Identify which cell holds the provided text, then report its (X, Y) central coordinate. 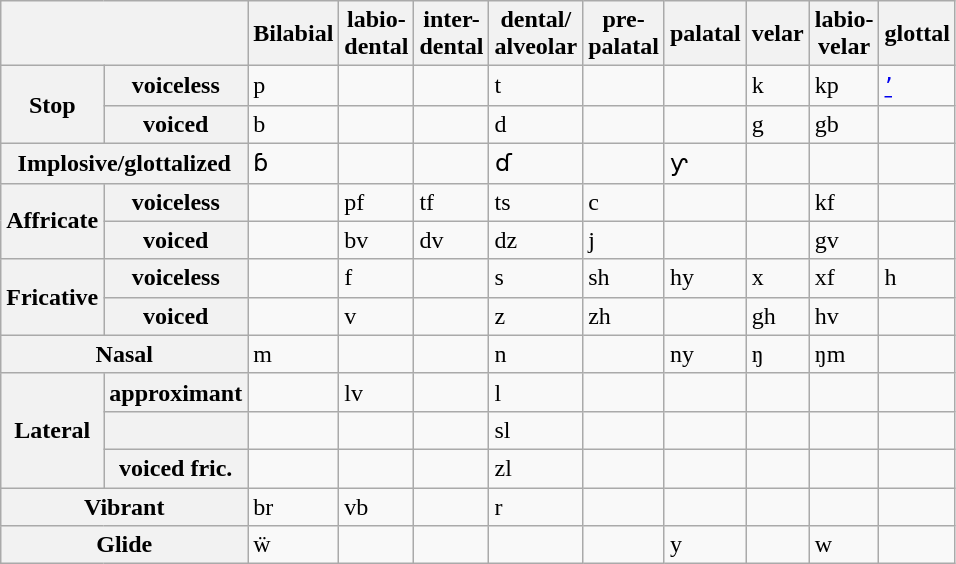
b (294, 124)
voiced fric. (176, 468)
sh (624, 278)
zh (624, 316)
br (294, 507)
n (536, 354)
z (536, 316)
g (778, 124)
lv (376, 392)
kp (844, 86)
velar (778, 34)
ɗ (536, 163)
vb (376, 507)
Lateral (52, 430)
d (536, 124)
pf (376, 202)
p (294, 86)
Glide (124, 545)
ŋm (844, 354)
xf (844, 278)
zl (536, 468)
ny (705, 354)
gh (778, 316)
x (778, 278)
Stop (52, 105)
r (536, 507)
sl (536, 430)
gv (844, 240)
bv (376, 240)
inter-dental (452, 34)
ts (536, 202)
f (376, 278)
palatal (705, 34)
glottal (917, 34)
h (917, 278)
ƴ (705, 163)
l (536, 392)
y (705, 545)
j (624, 240)
dental/alveolar (536, 34)
Bilabial (294, 34)
ẅ (294, 545)
ŋ (778, 354)
w (844, 545)
approximant (176, 392)
c (624, 202)
tf (452, 202)
m (294, 354)
Vibrant (124, 507)
hv (844, 316)
kf (844, 202)
hy (705, 278)
gb (844, 124)
Implosive/glottalized (124, 163)
Nasal (124, 354)
labio-velar (844, 34)
t (536, 86)
Affricate (52, 221)
ʼ (917, 86)
v (376, 316)
Fricative (52, 297)
ɓ (294, 163)
dz (536, 240)
labio-dental (376, 34)
s (536, 278)
dv (452, 240)
k (778, 86)
pre-palatal (624, 34)
